Detect which cell encompasses the target text, then output its (X, Y) center coordinate. 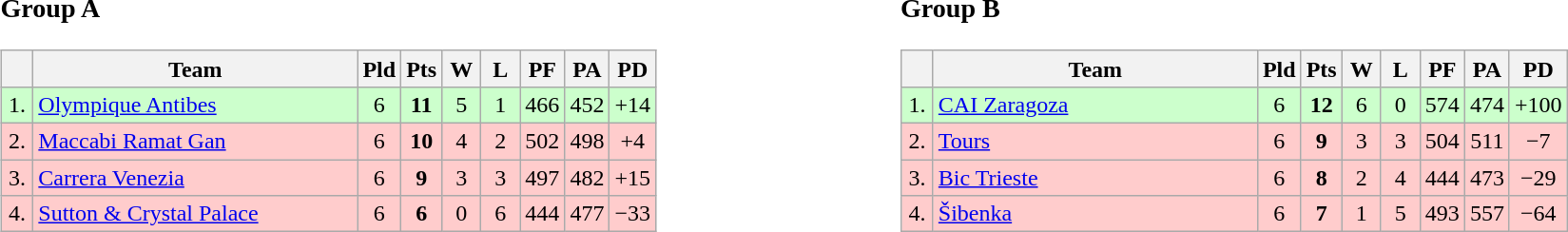
498 (588, 142)
Šibenka (1095, 214)
466 (542, 105)
502 (542, 142)
511 (1487, 142)
CAI Zaragoza (1095, 105)
Sutton & Crystal Palace (196, 214)
Tours (1095, 142)
474 (1487, 105)
+4 (633, 142)
Carrera Venezia (196, 178)
477 (588, 214)
12 (1322, 105)
+100 (1539, 105)
473 (1487, 178)
482 (588, 178)
8 (1322, 178)
10 (422, 142)
497 (542, 178)
+14 (633, 105)
Olympique Antibes (196, 105)
−29 (1539, 178)
557 (1487, 214)
11 (422, 105)
+15 (633, 178)
452 (588, 105)
−7 (1539, 142)
Maccabi Ramat Gan (196, 142)
504 (1442, 142)
−64 (1539, 214)
574 (1442, 105)
Bic Trieste (1095, 178)
493 (1442, 214)
−33 (633, 214)
7 (1322, 214)
